Extract the [x, y] coordinate from the center of the cell holding the provided text.  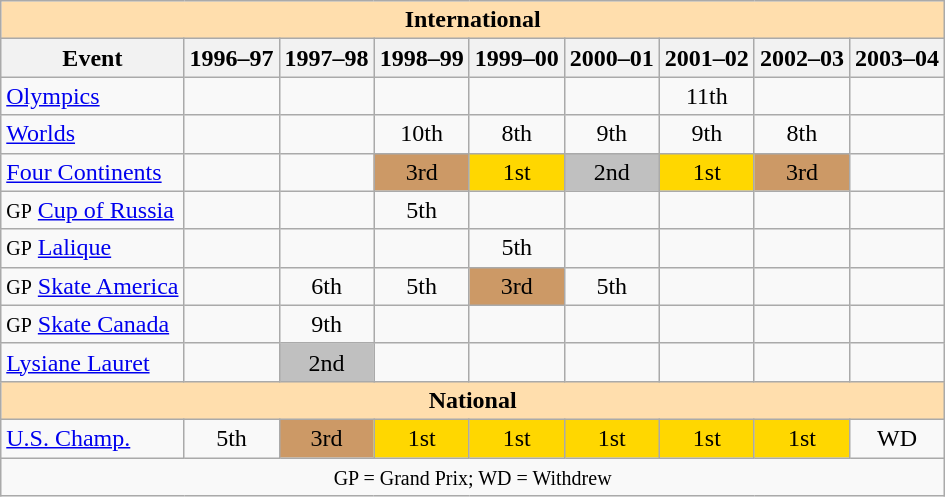
2002–03 [802, 58]
1997–98 [326, 58]
International [473, 20]
Worlds [92, 134]
Event [92, 58]
10th [422, 134]
GP Cup of Russia [92, 210]
Olympics [92, 96]
1999–00 [516, 58]
U.S. Champ. [92, 438]
GP Lalique [92, 248]
Four Continents [92, 172]
2003–04 [896, 58]
GP Skate America [92, 286]
2000–01 [612, 58]
6th [326, 286]
2001–02 [706, 58]
National [473, 400]
Lysiane Lauret [92, 362]
11th [706, 96]
1996–97 [232, 58]
WD [896, 438]
GP Skate Canada [92, 324]
GP = Grand Prix; WD = Withdrew [473, 477]
1998–99 [422, 58]
